Search for the cell housing the specified text and yield its [x, y] center coordinate. 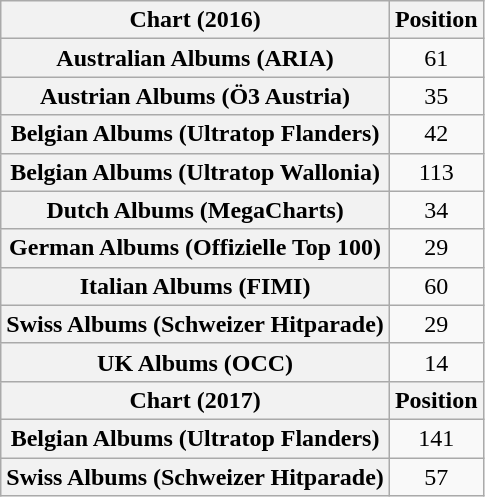
35 [436, 96]
42 [436, 134]
Dutch Albums (MegaCharts) [196, 210]
Belgian Albums (Ultratop Wallonia) [196, 172]
Australian Albums (ARIA) [196, 58]
57 [436, 477]
61 [436, 58]
Chart (2016) [196, 20]
Austrian Albums (Ö3 Austria) [196, 96]
34 [436, 210]
German Albums (Offizielle Top 100) [196, 248]
60 [436, 286]
113 [436, 172]
Italian Albums (FIMI) [196, 286]
UK Albums (OCC) [196, 362]
Chart (2017) [196, 400]
14 [436, 362]
141 [436, 438]
